Identify which cell holds the provided text, then report its [X, Y] central coordinate. 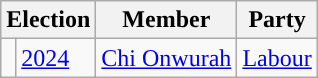
Labour [277, 58]
Party [277, 20]
Chi Onwurah [166, 58]
Election [48, 20]
2024 [56, 58]
Member [166, 20]
